Search for the cell housing the specified text and yield its [x, y] center coordinate. 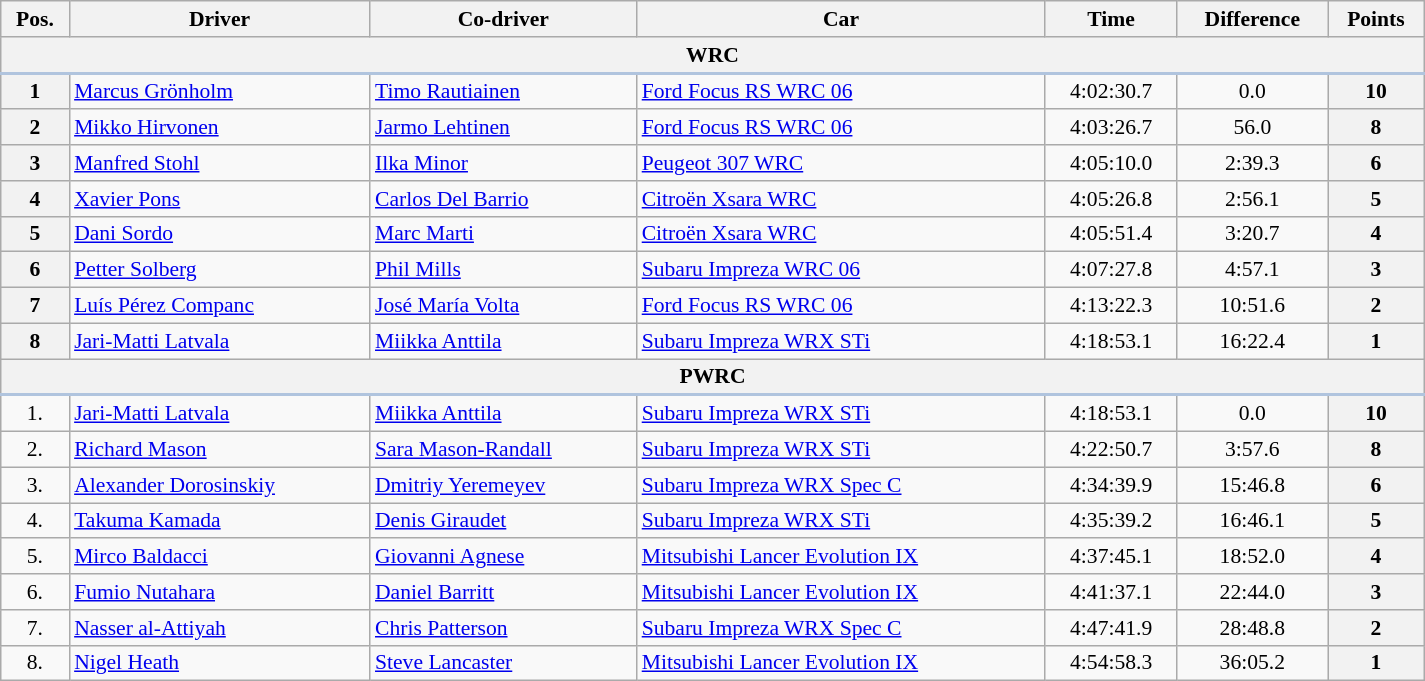
Timo Rautiainen [504, 91]
Petter Solberg [220, 270]
Dmitriy Yeremeyev [504, 485]
4:02:30.7 [1111, 91]
Points [1376, 19]
Steve Lancaster [504, 663]
4:05:51.4 [1111, 234]
Subaru Impreza WRC 06 [842, 270]
Car [842, 19]
4:41:37.1 [1111, 592]
18:52.0 [1252, 557]
Dani Sordo [220, 234]
Time [1111, 19]
28:48.8 [1252, 628]
Xavier Pons [220, 199]
56.0 [1252, 128]
3:57.6 [1252, 450]
Co-driver [504, 19]
22:44.0 [1252, 592]
Pos. [35, 19]
4. [35, 521]
4:35:39.2 [1111, 521]
Carlos Del Barrio [504, 199]
Sara Mason-Randall [504, 450]
4:34:39.9 [1111, 485]
Marc Marti [504, 234]
Difference [1252, 19]
15:46.8 [1252, 485]
16:22.4 [1252, 341]
PWRC [713, 377]
16:46.1 [1252, 521]
Fumio Nutahara [220, 592]
Nasser al-Attiyah [220, 628]
Peugeot 307 WRC [842, 163]
3. [35, 485]
5. [35, 557]
2:56.1 [1252, 199]
2:39.3 [1252, 163]
36:05.2 [1252, 663]
Denis Giraudet [504, 521]
Chris Patterson [504, 628]
4:05:10.0 [1111, 163]
Richard Mason [220, 450]
2. [35, 450]
4:47:41.9 [1111, 628]
Mirco Baldacci [220, 557]
1. [35, 413]
Jarmo Lehtinen [504, 128]
Phil Mills [504, 270]
3:20.7 [1252, 234]
Driver [220, 19]
WRC [713, 55]
Nigel Heath [220, 663]
4:54:58.3 [1111, 663]
Mikko Hirvonen [220, 128]
Alexander Dorosinskiy [220, 485]
7. [35, 628]
José María Volta [504, 306]
4:07:27.8 [1111, 270]
4:22:50.7 [1111, 450]
4:57.1 [1252, 270]
Daniel Barritt [504, 592]
4:03:26.7 [1111, 128]
Ilka Minor [504, 163]
Marcus Grönholm [220, 91]
8. [35, 663]
7 [35, 306]
4:05:26.8 [1111, 199]
Giovanni Agnese [504, 557]
4:13:22.3 [1111, 306]
Takuma Kamada [220, 521]
Luís Pérez Companc [220, 306]
10:51.6 [1252, 306]
4:37:45.1 [1111, 557]
6. [35, 592]
Manfred Stohl [220, 163]
